Locate the cell with the specified text and output its (X, Y) center coordinate. 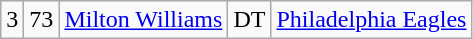
Philadelphia Eagles (372, 20)
73 (42, 20)
3 (12, 20)
DT (250, 20)
Milton Williams (144, 20)
